For the text-containing cell, return its midpoint in (X, Y) coordinate format. 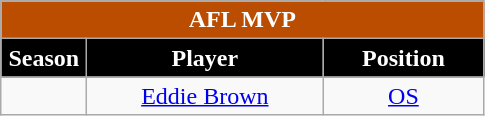
OS (404, 96)
Player (205, 58)
AFL MVP (242, 20)
Season (44, 58)
Eddie Brown (205, 96)
Position (404, 58)
